Scan for the cell matching the given text and deliver its [x, y] coordinate at center. 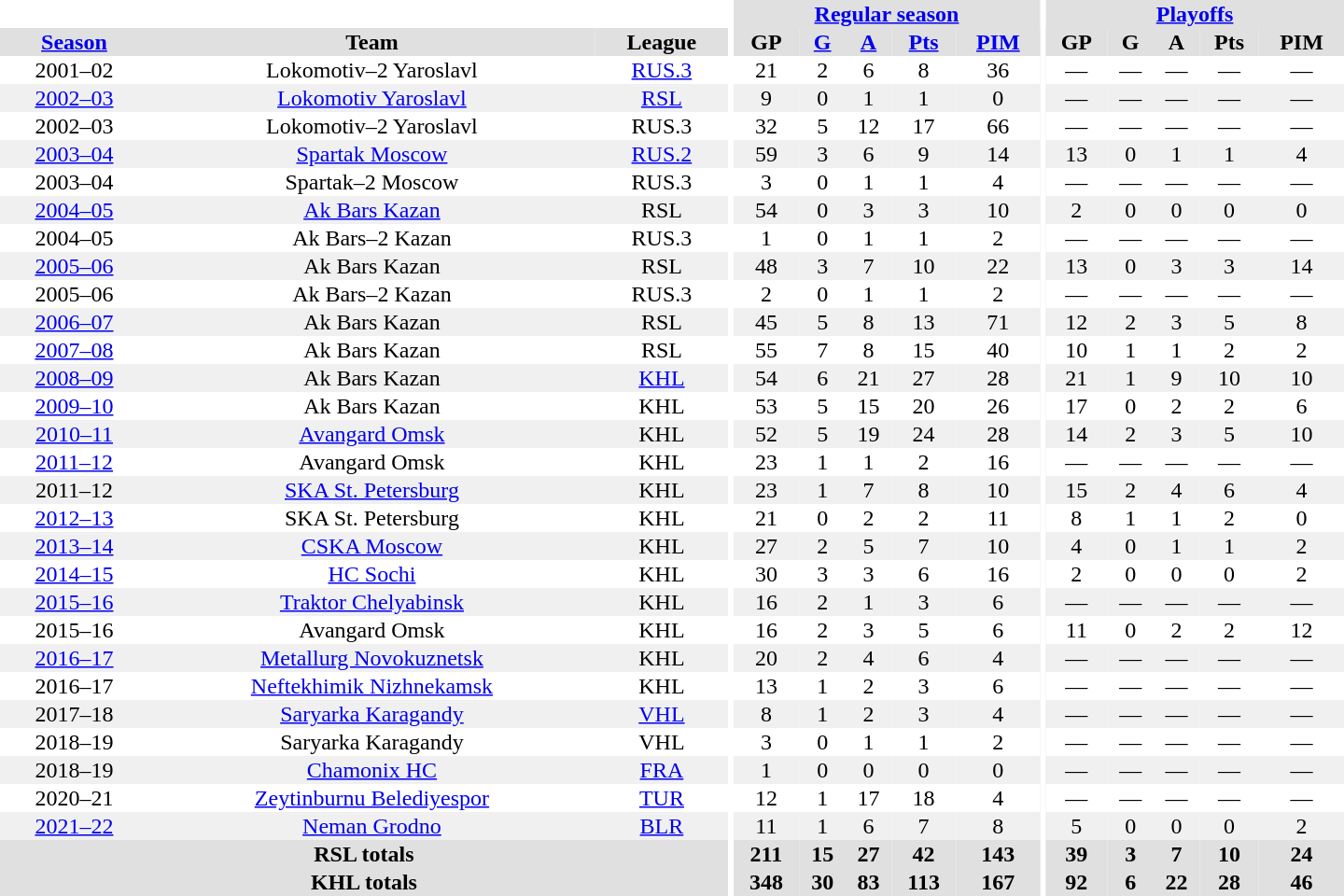
2006–07 [75, 322]
167 [999, 882]
53 [765, 406]
Metallurg Novokuznetsk [371, 658]
HC Sochi [371, 574]
59 [765, 154]
CSKA Moscow [371, 546]
League [662, 42]
TUR [662, 798]
Neman Grodno [371, 826]
2017–18 [75, 714]
2008–09 [75, 378]
48 [765, 266]
19 [868, 434]
2020–21 [75, 798]
Traktor Chelyabinsk [371, 602]
KHL totals [364, 882]
Team [371, 42]
32 [765, 126]
26 [999, 406]
FRA [662, 770]
211 [765, 854]
Zeytinburnu Belediyespor [371, 798]
2014–15 [75, 574]
Spartak Moscow [371, 154]
143 [999, 854]
52 [765, 434]
2001–02 [75, 70]
2007–08 [75, 350]
BLR [662, 826]
18 [924, 798]
Season [75, 42]
RUS.2 [662, 154]
55 [765, 350]
39 [1076, 854]
83 [868, 882]
2009–10 [75, 406]
Chamonix HC [371, 770]
Regular season [887, 14]
46 [1301, 882]
2010–11 [75, 434]
2013–14 [75, 546]
RSL totals [364, 854]
71 [999, 322]
40 [999, 350]
Playoffs [1195, 14]
45 [765, 322]
Neftekhimik Nizhnekamsk [371, 686]
Lokomotiv Yaroslavl [371, 98]
42 [924, 854]
2021–22 [75, 826]
92 [1076, 882]
113 [924, 882]
66 [999, 126]
36 [999, 70]
Spartak–2 Moscow [371, 182]
2012–13 [75, 518]
348 [765, 882]
